Scan for the cell matching the given text and deliver its [X, Y] coordinate at center. 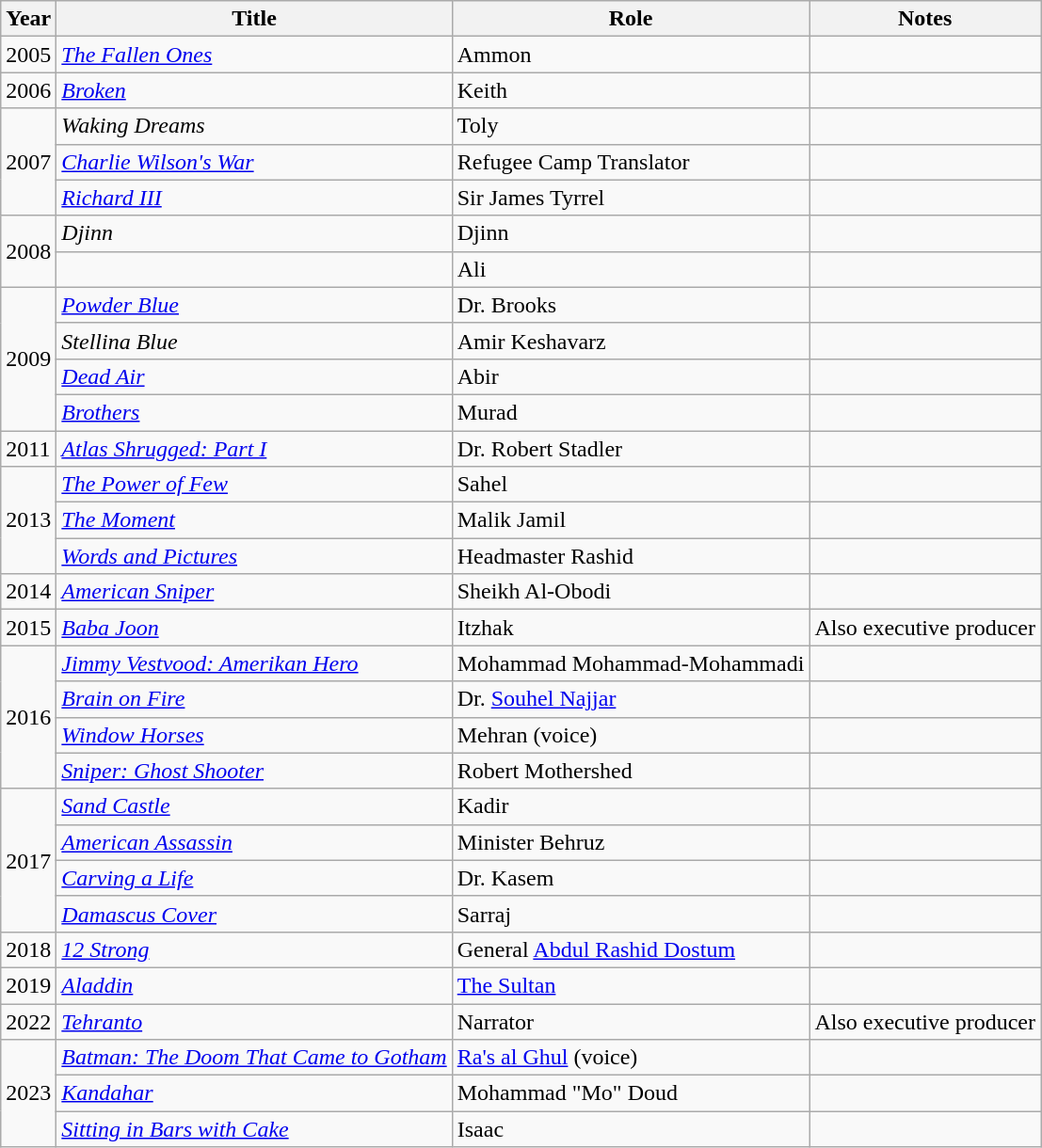
2005 [28, 55]
2023 [28, 1093]
2016 [28, 717]
Dr. Kasem [631, 878]
American Assassin [254, 842]
Mohammad "Mo" Doud [631, 1093]
Tehranto [254, 1021]
2015 [28, 628]
The Power of Few [254, 485]
Abir [631, 376]
American Sniper [254, 592]
The Moment [254, 520]
Sniper: Ghost Shooter [254, 771]
Refugee Camp Translator [631, 162]
Mehran (voice) [631, 735]
Batman: The Doom That Came to Gotham [254, 1058]
Kadir [631, 806]
Dead Air [254, 376]
2006 [28, 90]
Dr. Robert Stadler [631, 449]
Broken [254, 90]
Robert Mothershed [631, 771]
Aladdin [254, 985]
2009 [28, 359]
Malik Jamil [631, 520]
2007 [28, 162]
Kandahar [254, 1093]
Mohammad Mohammad-Mohammadi [631, 663]
Damascus Cover [254, 914]
Stellina Blue [254, 341]
Richard III [254, 198]
2013 [28, 520]
Sand Castle [254, 806]
Amir Keshavarz [631, 341]
Ammon [631, 55]
The Fallen Ones [254, 55]
Murad [631, 412]
Year [28, 19]
Sarraj [631, 914]
Charlie Wilson's War [254, 162]
Itzhak [631, 628]
Sir James Tyrrel [631, 198]
2014 [28, 592]
Title [254, 19]
Toly [631, 126]
2017 [28, 860]
2011 [28, 449]
Ra's al Ghul (voice) [631, 1058]
Keith [631, 90]
Baba Joon [254, 628]
Ali [631, 269]
Notes [925, 19]
The Sultan [631, 985]
12 Strong [254, 949]
Brothers [254, 412]
Carving a Life [254, 878]
2022 [28, 1021]
2018 [28, 949]
2019 [28, 985]
Minister Behruz [631, 842]
Sahel [631, 485]
Sitting in Bars with Cake [254, 1129]
Waking Dreams [254, 126]
Narrator [631, 1021]
2008 [28, 251]
Role [631, 19]
Dr. Souhel Najjar [631, 699]
Words and Pictures [254, 556]
Dr. Brooks [631, 305]
Window Horses [254, 735]
Headmaster Rashid [631, 556]
Jimmy Vestvood: Amerikan Hero [254, 663]
Sheikh Al-Obodi [631, 592]
Atlas Shrugged: Part I [254, 449]
Powder Blue [254, 305]
Brain on Fire [254, 699]
Isaac [631, 1129]
General Abdul Rashid Dostum [631, 949]
